Output the [X, Y] coordinate of the center of the cell containing the given text.  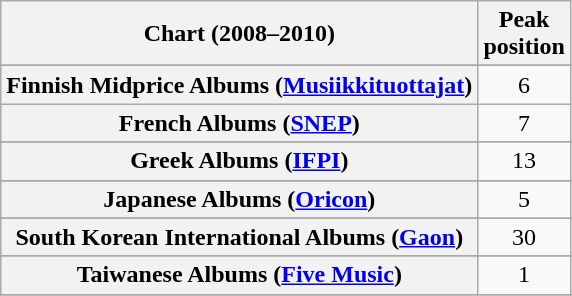
Japanese Albums (Oricon) [240, 199]
Chart (2008–2010) [240, 34]
5 [524, 199]
French Albums (SNEP) [240, 123]
Finnish Midprice Albums (Musiikkituottajat) [240, 85]
Taiwanese Albums (Five Music) [240, 275]
13 [524, 161]
Peakposition [524, 34]
6 [524, 85]
South Korean International Albums (Gaon) [240, 237]
7 [524, 123]
Greek Albums (IFPI) [240, 161]
30 [524, 237]
1 [524, 275]
